Find where the given text appears and provide that cell's center as (X, Y) coordinate. 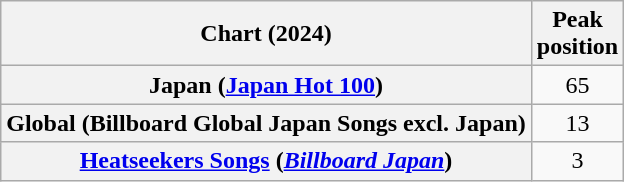
13 (577, 123)
Chart (2024) (266, 34)
3 (577, 161)
Global (Billboard Global Japan Songs excl. Japan) (266, 123)
Peakposition (577, 34)
Japan (Japan Hot 100) (266, 85)
Heatseekers Songs (Billboard Japan) (266, 161)
65 (577, 85)
